Return (X, Y) of the center of cell containing provided text 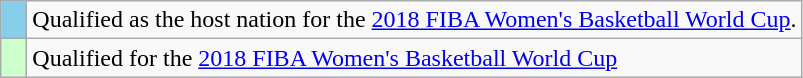
Qualified as the host nation for the 2018 FIBA Women's Basketball World Cup. (414, 20)
Qualified for the 2018 FIBA Women's Basketball World Cup (414, 58)
